Find where the given text appears and provide that cell's center as (X, Y) coordinate. 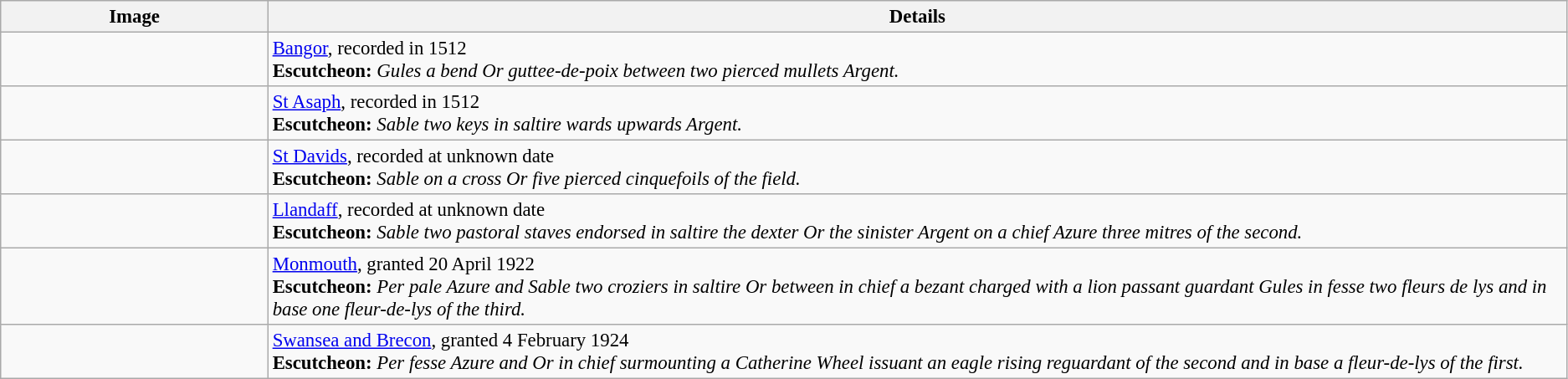
Bangor, recorded in 1512Escutcheon: Gules a bend Or guttee-de-poix between two pierced mullets Argent. (917, 60)
Details (917, 17)
St Asaph, recorded in 1512Escutcheon: Sable two keys in saltire wards upwards Argent. (917, 114)
St Davids, recorded at unknown dateEscutcheon: Sable on a cross Or five pierced cinquefoils of the field. (917, 167)
Image (135, 17)
